Determine the (X, Y) coordinate at the center of the cell enclosing the given text.  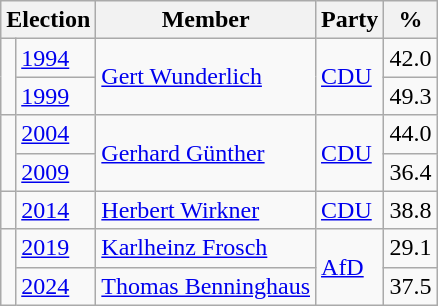
Member (206, 20)
Karlheinz Frosch (206, 248)
% (410, 20)
29.1 (410, 248)
37.5 (410, 286)
2004 (56, 134)
AfD (350, 267)
2024 (56, 286)
Gert Wunderlich (206, 77)
1999 (56, 96)
49.3 (410, 96)
Party (350, 20)
Gerhard Günther (206, 153)
2009 (56, 172)
1994 (56, 58)
2014 (56, 210)
Herbert Wirkner (206, 210)
42.0 (410, 58)
Thomas Benninghaus (206, 286)
44.0 (410, 134)
38.8 (410, 210)
2019 (56, 248)
36.4 (410, 172)
Election (48, 20)
